Provide the (X, Y) coordinate of the cell's center where the given text is located.  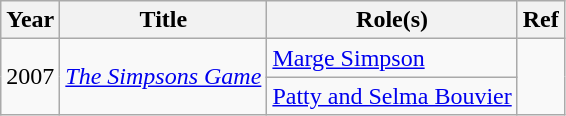
2007 (30, 77)
The Simpsons Game (164, 77)
Marge Simpson (392, 58)
Role(s) (392, 20)
Ref (540, 20)
Year (30, 20)
Title (164, 20)
Patty and Selma Bouvier (392, 96)
